Pinpoint the cell where the given text exists, returning its (x, y) midpoint coordinate. 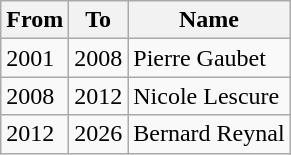
Name (209, 20)
2026 (98, 134)
From (35, 20)
Nicole Lescure (209, 96)
2001 (35, 58)
Bernard Reynal (209, 134)
Pierre Gaubet (209, 58)
To (98, 20)
